Provide the [X, Y] coordinate of the cell's center where the given text is located.  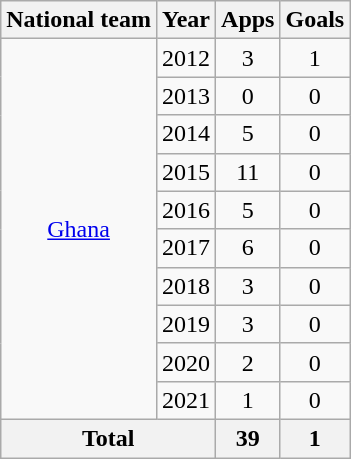
2014 [186, 134]
2018 [186, 286]
2020 [186, 362]
2017 [186, 248]
Year [186, 20]
2013 [186, 96]
Goals [315, 20]
National team [79, 20]
Total [108, 438]
Ghana [79, 230]
11 [248, 172]
2015 [186, 172]
39 [248, 438]
2012 [186, 58]
2 [248, 362]
2019 [186, 324]
Apps [248, 20]
2016 [186, 210]
6 [248, 248]
2021 [186, 400]
